Return the [X, Y] coordinate for the center point of the cell that contains the specified text.  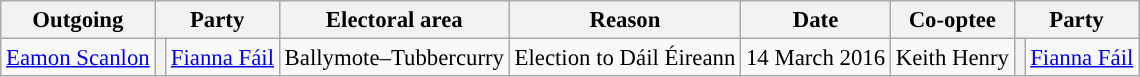
Reason [624, 20]
14 March 2016 [816, 58]
Electoral area [394, 20]
Election to Dáil Éireann [624, 58]
Outgoing [78, 20]
Ballymote–Tubbercurry [394, 58]
Keith Henry [952, 58]
Co-optee [952, 20]
Eamon Scanlon [78, 58]
Date [816, 20]
